Determine the (x, y) coordinate at the center of the cell enclosing the given text.  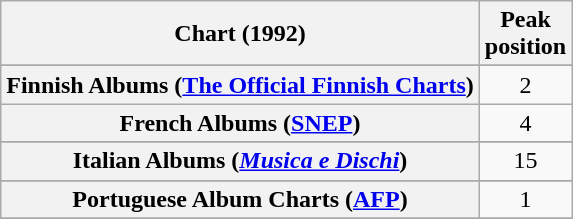
1 (525, 199)
Italian Albums (Musica e Dischi) (240, 161)
Peakposition (525, 34)
Finnish Albums (The Official Finnish Charts) (240, 85)
French Albums (SNEP) (240, 123)
Chart (1992) (240, 34)
4 (525, 123)
15 (525, 161)
2 (525, 85)
Portuguese Album Charts (AFP) (240, 199)
